Capture the cell that displays the provided text and extract its [x, y] central coordinate. 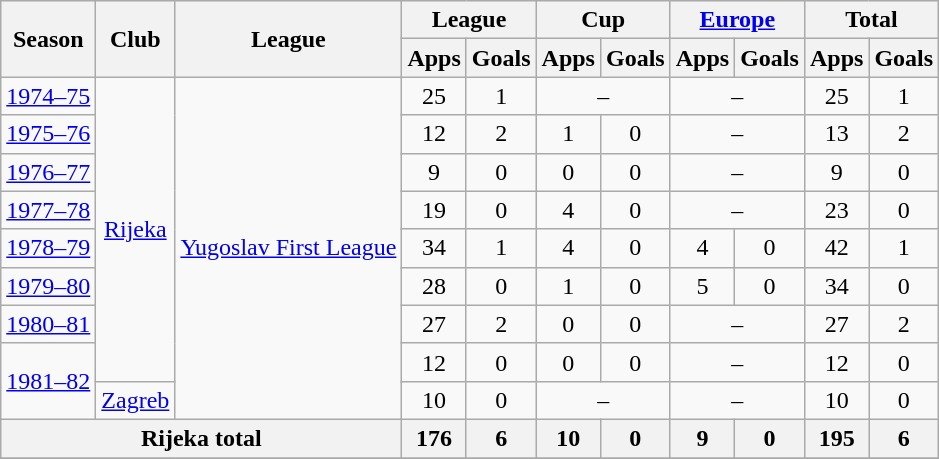
1980–81 [48, 324]
28 [434, 286]
13 [836, 134]
23 [836, 210]
195 [836, 438]
42 [836, 248]
1976–77 [48, 172]
Yugoslav First League [288, 248]
1978–79 [48, 248]
Europe [737, 20]
1981–82 [48, 381]
Cup [603, 20]
176 [434, 438]
1974–75 [48, 96]
Total [871, 20]
1979–80 [48, 286]
5 [702, 286]
19 [434, 210]
Rijeka [136, 229]
1977–78 [48, 210]
Season [48, 39]
1975–76 [48, 134]
Club [136, 39]
Rijeka total [202, 438]
Zagreb [136, 400]
